For the text-containing cell, return its midpoint in (x, y) coordinate format. 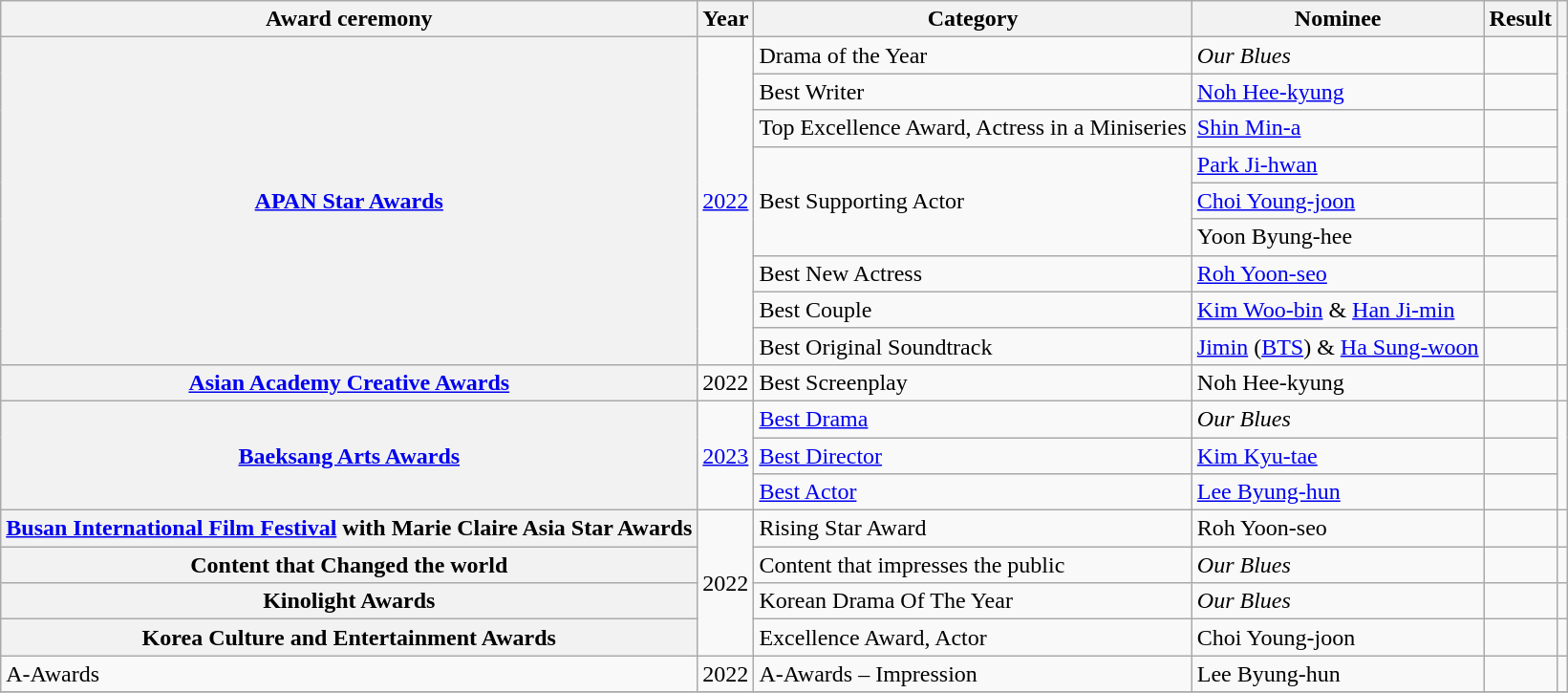
Best Writer (973, 92)
A-Awards – Impression (973, 674)
Result (1520, 19)
Shin Min-a (1338, 128)
2023 (726, 455)
APAN Star Awards (350, 201)
A-Awards (350, 674)
Kim Kyu-tae (1338, 456)
Busan International Film Festival with Marie Claire Asia Star Awards (350, 529)
Rising Star Award (973, 529)
Jimin (BTS) & Ha Sung-woon (1338, 346)
Award ceremony (350, 19)
Best Director (973, 456)
Asian Academy Creative Awards (350, 382)
Baeksang Arts Awards (350, 455)
Content that Changed the world (350, 565)
Best Couple (973, 310)
Best Supporting Actor (973, 201)
Best Actor (973, 492)
Korean Drama Of The Year (973, 601)
Excellence Award, Actor (973, 638)
Year (726, 19)
Yoon Byung-hee (1338, 237)
Nominee (1338, 19)
Best Screenplay (973, 382)
Drama of the Year (973, 55)
Best Drama (973, 419)
Korea Culture and Entertainment Awards (350, 638)
Kim Woo-bin & Han Ji-min (1338, 310)
Content that impresses the public (973, 565)
Top Excellence Award, Actress in a Miniseries (973, 128)
Best Original Soundtrack (973, 346)
Best New Actress (973, 273)
Category (973, 19)
Kinolight Awards (350, 601)
Park Ji-hwan (1338, 164)
